Output the (X, Y) coordinate of the center of the cell containing the given text.  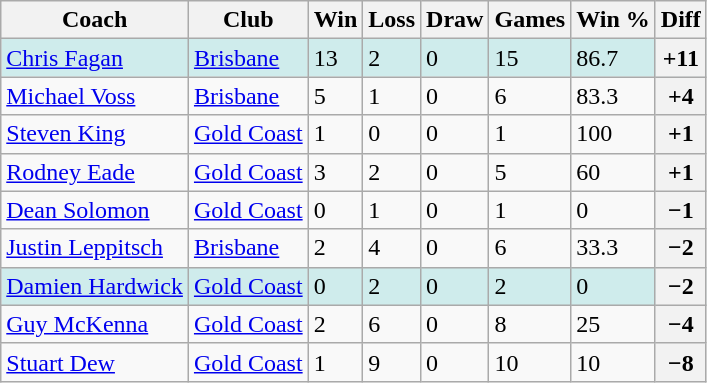
60 (614, 172)
9 (392, 362)
Coach (95, 20)
Michael Voss (95, 96)
−1 (680, 210)
Damien Hardwick (95, 286)
Draw (455, 20)
Chris Fagan (95, 58)
Justin Leppitsch (95, 248)
Steven King (95, 134)
3 (336, 172)
4 (392, 248)
25 (614, 324)
Loss (392, 20)
Dean Solomon (95, 210)
Stuart Dew (95, 362)
Club (248, 20)
86.7 (614, 58)
8 (530, 324)
+11 (680, 58)
Diff (680, 20)
−4 (680, 324)
33.3 (614, 248)
−8 (680, 362)
+4 (680, 96)
83.3 (614, 96)
Rodney Eade (95, 172)
15 (530, 58)
Games (530, 20)
Win % (614, 20)
13 (336, 58)
Guy McKenna (95, 324)
100 (614, 134)
Win (336, 20)
